Locate the cell with the specified text and output its (X, Y) center coordinate. 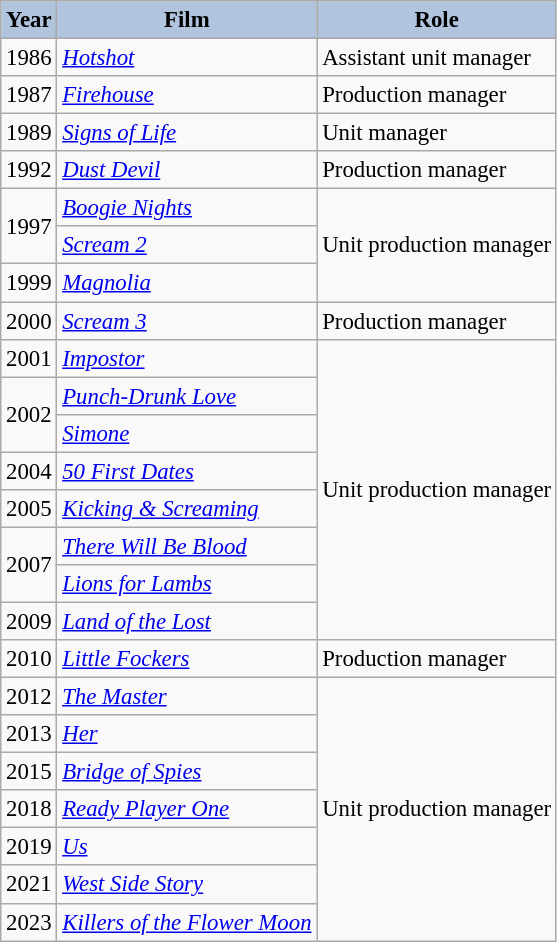
Film (187, 20)
1987 (29, 95)
Us (187, 847)
Year (29, 20)
Land of the Lost (187, 621)
2015 (29, 772)
1989 (29, 133)
Simone (187, 433)
Role (437, 20)
2001 (29, 358)
Lions for Lambs (187, 584)
Impostor (187, 358)
Dust Devil (187, 170)
Kicking & Screaming (187, 509)
2005 (29, 509)
The Master (187, 697)
Bridge of Spies (187, 772)
1986 (29, 58)
2010 (29, 659)
2023 (29, 922)
Little Fockers (187, 659)
2007 (29, 564)
2009 (29, 621)
Unit manager (437, 133)
1999 (29, 283)
2019 (29, 847)
Signs of Life (187, 133)
2018 (29, 809)
2002 (29, 414)
Hotshot (187, 58)
50 First Dates (187, 471)
2013 (29, 734)
There Will Be Blood (187, 546)
1992 (29, 170)
Boogie Nights (187, 208)
Ready Player One (187, 809)
1997 (29, 226)
Her (187, 734)
Scream 2 (187, 245)
Magnolia (187, 283)
2004 (29, 471)
Scream 3 (187, 321)
Killers of the Flower Moon (187, 922)
Punch-Drunk Love (187, 396)
2000 (29, 321)
Firehouse (187, 95)
2012 (29, 697)
Assistant unit manager (437, 58)
West Side Story (187, 885)
2021 (29, 885)
